Output the [X, Y] coordinate of the center of the cell containing the given text.  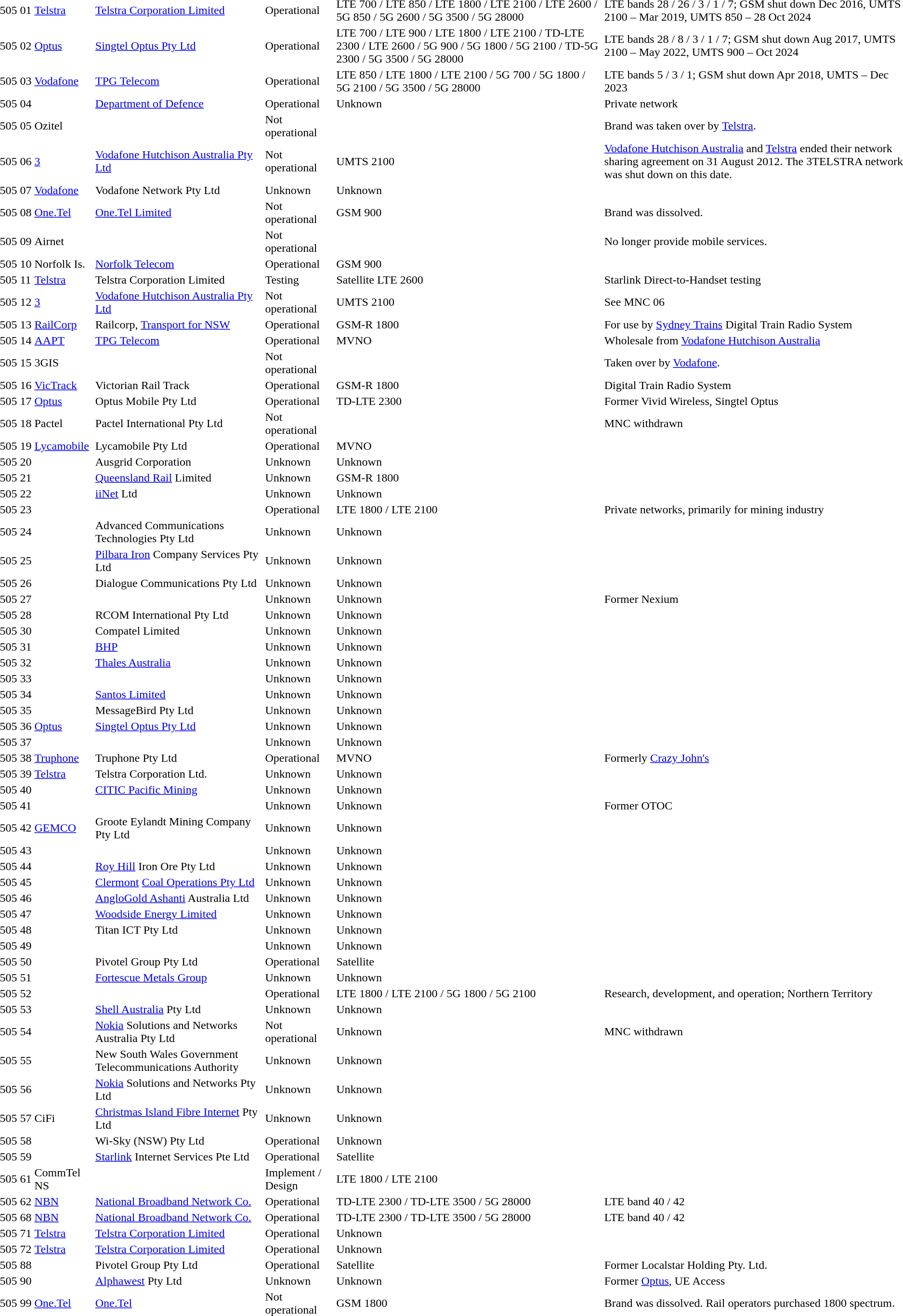
36 [26, 726]
06 [26, 161]
Ausgrid Corporation [179, 462]
62 [26, 1201]
56 [26, 1089]
17 [26, 401]
43 [26, 850]
32 [26, 663]
40 [26, 790]
18 [26, 424]
Optus Mobile Pty Ltd [179, 401]
Clermont Coal Operations Pty Ltd [179, 882]
BHP [179, 647]
33 [26, 678]
Roy Hill Iron Ore Pty Ltd [179, 866]
Wi-Sky (NSW) Pty Ltd [179, 1141]
51 [26, 977]
Dialogue Communications Pty Ltd [179, 583]
54 [26, 1031]
CiFi [64, 1118]
New South Wales Government Telecommunications Authority [179, 1060]
Queensland Rail Limited [179, 478]
30 [26, 631]
Testing [300, 280]
20 [26, 462]
57 [26, 1118]
42 [26, 828]
48 [26, 930]
22 [26, 494]
37 [26, 742]
15 [26, 363]
Vodafone Network Pty Ltd [179, 190]
iiNet Ltd [179, 494]
68 [26, 1217]
88 [26, 1265]
Truphone [64, 758]
71 [26, 1233]
3GIS [64, 363]
Airnet [64, 242]
Pactel International Pty Ltd [179, 424]
GEMCO [64, 828]
CommTel NS [64, 1179]
59 [26, 1157]
Advanced Communications Technologies Pty Ltd [179, 532]
46 [26, 898]
27 [26, 599]
58 [26, 1141]
Titan ICT Pty Ltd [179, 930]
Lycamobile [64, 446]
26 [26, 583]
14 [26, 340]
49 [26, 946]
16 [26, 385]
34 [26, 694]
AAPT [64, 340]
07 [26, 190]
Nokia Solutions and Networks Australia Pty Ltd [179, 1031]
Norfolk Telecom [179, 264]
Lycamobile Pty Ltd [179, 446]
90 [26, 1281]
LTE 700 / LTE 900 / LTE 1800 / LTE 2100 / TD-LTE 2300 / LTE 2600 / 5G 900 / 5G 1800 / 5G 2100 / TD-5G 2300 / 5G 3500 / 5G 28000 [469, 46]
CITIC Pacific Mining [179, 790]
28 [26, 615]
13 [26, 325]
38 [26, 758]
52 [26, 993]
MessageBird Pty Ltd [179, 710]
23 [26, 509]
Christmas Island Fibre Internet Pty Ltd [179, 1118]
Pilbara Iron Company Services Pty Ltd [179, 560]
39 [26, 774]
LTE 850 / LTE 1800 / LTE 2100 / 5G 700 / 5G 1800 / 5G 2100 / 5G 3500 / 5G 28000 [469, 81]
02 [26, 46]
04 [26, 104]
Pactel [64, 424]
09 [26, 242]
44 [26, 866]
Truphone Pty Ltd [179, 758]
19 [26, 446]
47 [26, 914]
31 [26, 647]
Santos Limited [179, 694]
Telstra Corporation Ltd. [179, 774]
Nokia Solutions and Networks Pty Ltd [179, 1089]
TD-LTE 2300 [469, 401]
Shell Australia Pty Ltd [179, 1009]
Victorian Rail Track [179, 385]
Railcorp, Transport for NSW [179, 325]
Starlink Internet Services Pte Ltd [179, 1157]
VicTrack [64, 385]
21 [26, 478]
11 [26, 280]
05 [26, 126]
Alphawest Pty Ltd [179, 1281]
Groote Eylandt Mining Company Pty Ltd [179, 828]
55 [26, 1060]
Department of Defence [179, 104]
10 [26, 264]
72 [26, 1249]
Ozitel [64, 126]
LTE 1800 / LTE 2100 / 5G 1800 / 5G 2100 [469, 993]
Implement / Design [300, 1179]
One.Tel Limited [179, 213]
Fortescue Metals Group [179, 977]
50 [26, 962]
Thales Australia [179, 663]
25 [26, 560]
Woodside Energy Limited [179, 914]
61 [26, 1179]
03 [26, 81]
12 [26, 302]
41 [26, 806]
45 [26, 882]
Satellite LTE 2600 [469, 280]
Compatel Limited [179, 631]
One.Tel [64, 213]
RCOM International Pty Ltd [179, 615]
53 [26, 1009]
08 [26, 213]
AngloGold Ashanti Australia Ltd [179, 898]
Norfolk Is. [64, 264]
35 [26, 710]
RailCorp [64, 325]
24 [26, 532]
